Locate the cell with the specified text and output its [X, Y] center coordinate. 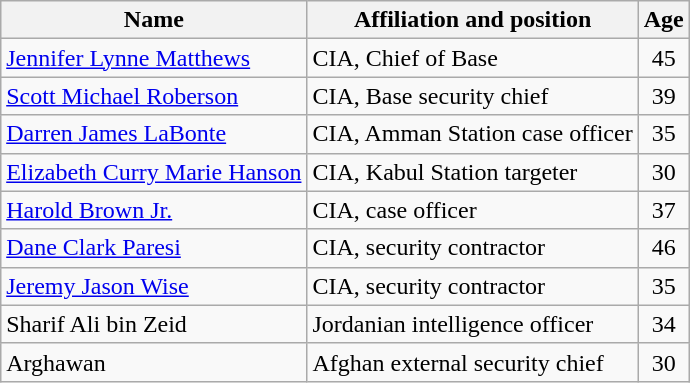
CIA, Kabul Station targeter [472, 172]
Age [664, 20]
39 [664, 96]
34 [664, 324]
Harold Brown Jr. [154, 210]
Dane Clark Paresi [154, 248]
Jeremy Jason Wise [154, 286]
Affiliation and position [472, 20]
45 [664, 58]
37 [664, 210]
CIA, Base security chief [472, 96]
Scott Michael Roberson [154, 96]
Darren James LaBonte [154, 134]
46 [664, 248]
CIA, Chief of Base [472, 58]
Elizabeth Curry Marie Hanson [154, 172]
CIA, case officer [472, 210]
Name [154, 20]
CIA, Amman Station case officer [472, 134]
Afghan external security chief [472, 362]
Sharif Ali bin Zeid [154, 324]
Jordanian intelligence officer [472, 324]
Jennifer Lynne Matthews [154, 58]
Arghawan [154, 362]
